For the text-containing cell, return its midpoint in (X, Y) coordinate format. 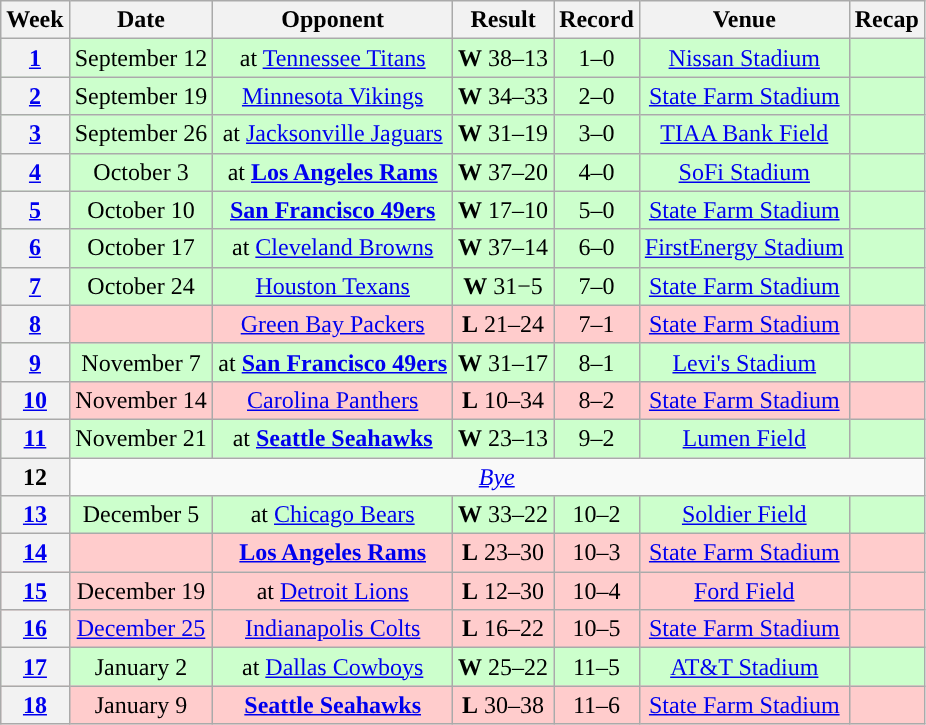
September 26 (141, 134)
Levi's Stadium (744, 362)
10–5 (597, 629)
at San Francisco 49ers (333, 362)
5–0 (597, 210)
4–0 (597, 172)
September 12 (141, 58)
10 (35, 400)
Opponent (333, 20)
AT&T Stadium (744, 667)
8–2 (597, 400)
Houston Texans (333, 286)
2 (35, 96)
W 37–14 (504, 248)
L 23–30 (504, 553)
FirstEnergy Stadium (744, 248)
at Los Angeles Rams (333, 172)
16 (35, 629)
Minnesota Vikings (333, 96)
at Jacksonville Jaguars (333, 134)
L 12–30 (504, 591)
Venue (744, 20)
December 5 (141, 515)
10–3 (597, 553)
November 7 (141, 362)
Carolina Panthers (333, 400)
December 25 (141, 629)
Soldier Field (744, 515)
Date (141, 20)
Result (504, 20)
W 25–22 (504, 667)
W 33–22 (504, 515)
Los Angeles Rams (333, 553)
November 21 (141, 438)
Seattle Seahawks (333, 705)
3 (35, 134)
17 (35, 667)
at Detroit Lions (333, 591)
L 10–34 (504, 400)
Nissan Stadium (744, 58)
January 9 (141, 705)
September 19 (141, 96)
2–0 (597, 96)
10–2 (597, 515)
18 (35, 705)
Ford Field (744, 591)
11 (35, 438)
9–2 (597, 438)
11–6 (597, 705)
San Francisco 49ers (333, 210)
5 (35, 210)
at Seattle Seahawks (333, 438)
at Dallas Cowboys (333, 667)
at Cleveland Browns (333, 248)
3–0 (597, 134)
Lumen Field (744, 438)
L 21–24 (504, 324)
9 (35, 362)
1 (35, 58)
W 37–20 (504, 172)
10–4 (597, 591)
SoFi Stadium (744, 172)
14 (35, 553)
8–1 (597, 362)
October 10 (141, 210)
Record (597, 20)
W 31−5 (504, 286)
W 38–13 (504, 58)
Bye (496, 477)
6 (35, 248)
11–5 (597, 667)
1–0 (597, 58)
October 24 (141, 286)
October 17 (141, 248)
8 (35, 324)
W 17–10 (504, 210)
15 (35, 591)
W 31–19 (504, 134)
12 (35, 477)
at Tennessee Titans (333, 58)
W 31–17 (504, 362)
November 14 (141, 400)
TIAA Bank Field (744, 134)
October 3 (141, 172)
7–0 (597, 286)
at Chicago Bears (333, 515)
W 34–33 (504, 96)
7 (35, 286)
6–0 (597, 248)
13 (35, 515)
7–1 (597, 324)
Indianapolis Colts (333, 629)
L 16–22 (504, 629)
January 2 (141, 667)
L 30–38 (504, 705)
December 19 (141, 591)
Week (35, 20)
Green Bay Packers (333, 324)
Recap (886, 20)
4 (35, 172)
W 23–13 (504, 438)
